Provide the [x, y] coordinate of the cell's center where the given text is located.  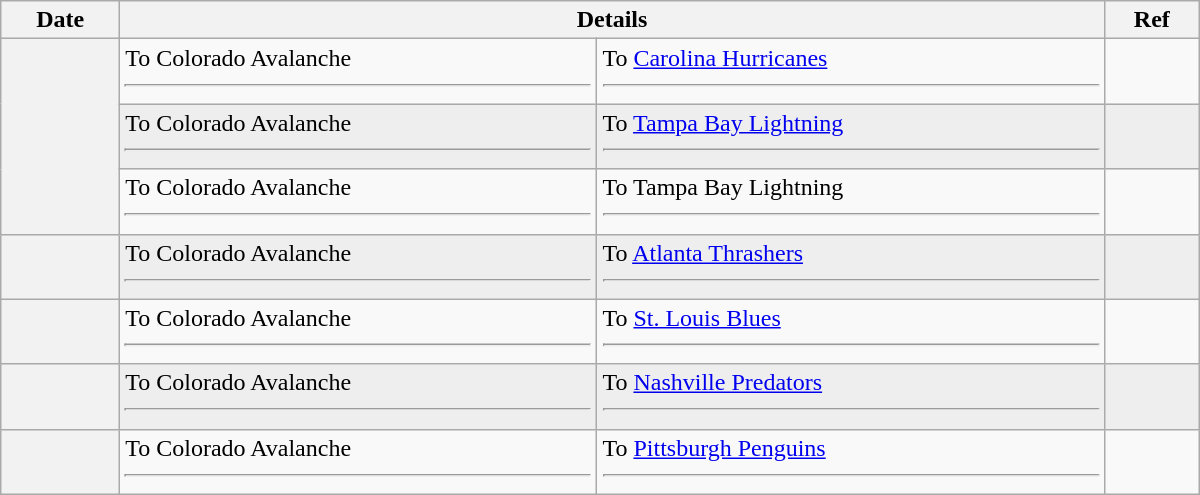
Details [612, 20]
To St. Louis Blues [851, 332]
To Nashville Predators [851, 396]
To Carolina Hurricanes [851, 72]
Date [60, 20]
To Pittsburgh Penguins [851, 462]
Ref [1152, 20]
To Atlanta Thrashers [851, 266]
